Locate the cell with the specified text and output its (X, Y) center coordinate. 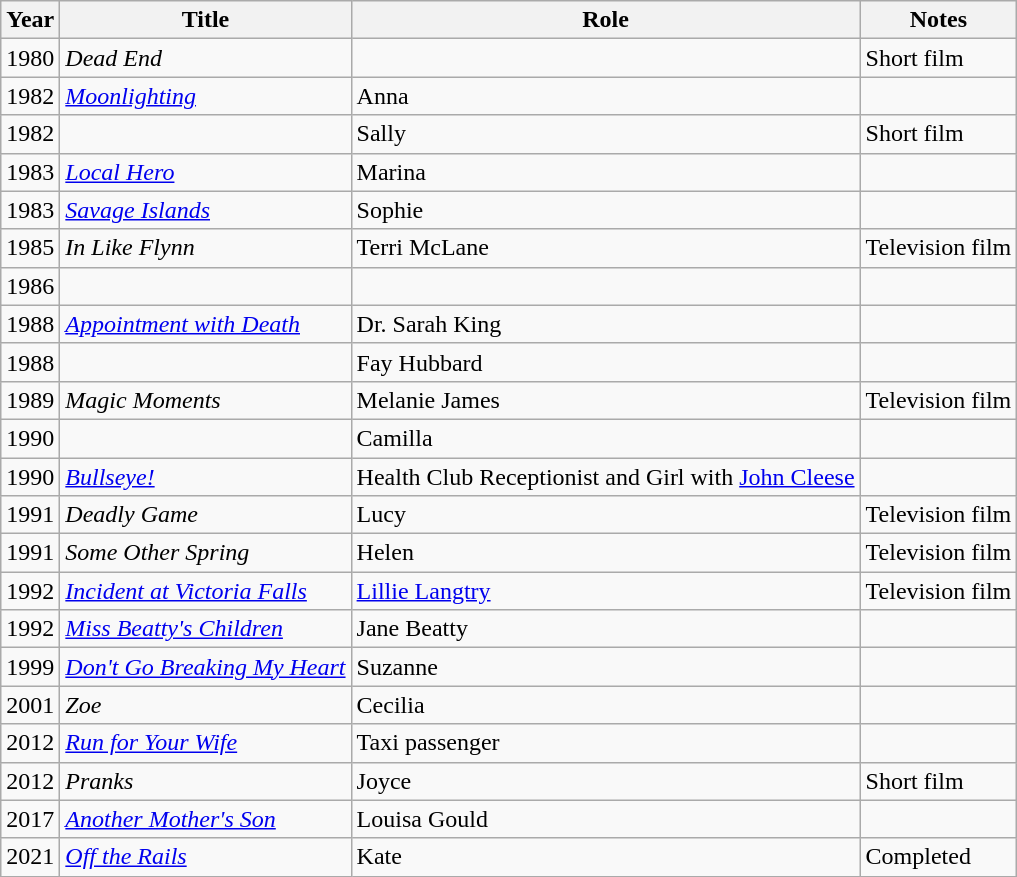
Role (606, 20)
Savage Islands (206, 210)
Local Hero (206, 172)
Don't Go Breaking My Heart (206, 667)
Joyce (606, 781)
Fay Hubbard (606, 362)
Magic Moments (206, 400)
1980 (30, 58)
Deadly Game (206, 515)
Miss Beatty's Children (206, 629)
Completed (938, 857)
Bullseye! (206, 477)
2017 (30, 819)
Zoe (206, 705)
Suzanne (606, 667)
Moonlighting (206, 96)
Off the Rails (206, 857)
1999 (30, 667)
Some Other Spring (206, 553)
2001 (30, 705)
Lillie Langtry (606, 591)
Pranks (206, 781)
Camilla (606, 438)
In Like Flynn (206, 248)
Health Club Receptionist and Girl with John Cleese (606, 477)
Incident at Victoria Falls (206, 591)
Jane Beatty (606, 629)
1986 (30, 286)
Appointment with Death (206, 324)
2021 (30, 857)
1989 (30, 400)
Marina (606, 172)
Sally (606, 134)
Title (206, 20)
Lucy (606, 515)
Helen (606, 553)
Sophie (606, 210)
Kate (606, 857)
Melanie James (606, 400)
Another Mother's Son (206, 819)
Dead End (206, 58)
Taxi passenger (606, 743)
Dr. Sarah King (606, 324)
Notes (938, 20)
Terri McLane (606, 248)
Louisa Gould (606, 819)
1985 (30, 248)
Year (30, 20)
Anna (606, 96)
Cecilia (606, 705)
Run for Your Wife (206, 743)
